For the text-containing cell, return its midpoint in [X, Y] coordinate format. 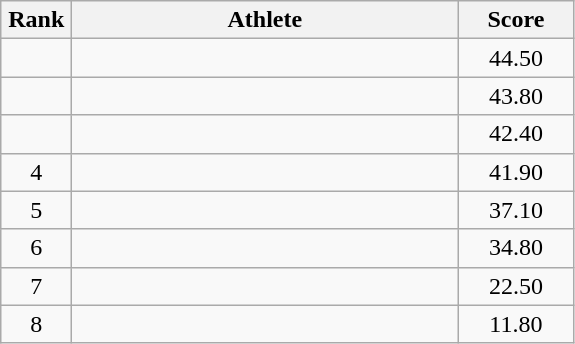
Score [516, 20]
4 [36, 172]
44.50 [516, 58]
Rank [36, 20]
22.50 [516, 286]
6 [36, 248]
11.80 [516, 324]
7 [36, 286]
42.40 [516, 134]
43.80 [516, 96]
41.90 [516, 172]
5 [36, 210]
37.10 [516, 210]
8 [36, 324]
Athlete [265, 20]
34.80 [516, 248]
